Provide the [X, Y] coordinate of the cell's center where the given text is located.  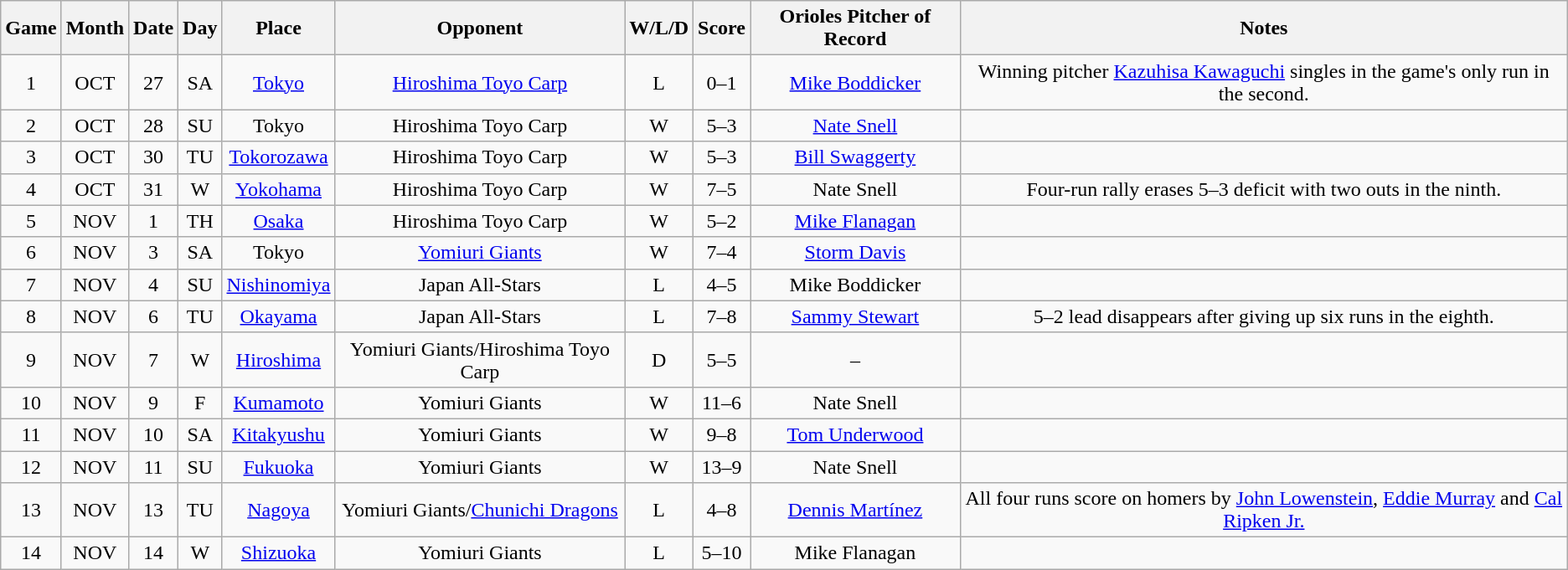
Dennis Martínez [856, 511]
12 [31, 466]
11–6 [722, 403]
2 [31, 126]
28 [154, 126]
Kitakyushu [278, 434]
Notes [1263, 28]
Month [95, 28]
Four-run rally erases 5–3 deficit with two outs in the ninth. [1263, 189]
W/L/D [659, 28]
Bill Swaggerty [856, 157]
Hiroshima [278, 360]
Fukuoka [278, 466]
Okayama [278, 316]
F [200, 403]
Orioles Pitcher of Record [856, 28]
7–5 [722, 189]
5–2 [722, 221]
8 [31, 316]
5 [31, 221]
Place [278, 28]
All four runs score on homers by John Lowenstein, Eddie Murray and Cal Ripken Jr. [1263, 511]
5–10 [722, 553]
Tokorozawa [278, 157]
4–8 [722, 511]
TH [200, 221]
5–5 [722, 360]
Opponent [480, 28]
27 [154, 82]
D [659, 360]
Shizuoka [278, 553]
30 [154, 157]
Score [722, 28]
Nishinomiya [278, 285]
Game [31, 28]
31 [154, 189]
0–1 [722, 82]
Osaka [278, 221]
7–8 [722, 316]
13–9 [722, 466]
9–8 [722, 434]
5–2 lead disappears after giving up six runs in the eighth. [1263, 316]
Storm Davis [856, 253]
4–5 [722, 285]
– [856, 360]
Sammy Stewart [856, 316]
Nagoya [278, 511]
Day [200, 28]
7–4 [722, 253]
Yomiuri Giants/Chunichi Dragons [480, 511]
Yokohama [278, 189]
Yomiuri Giants/Hiroshima Toyo Carp [480, 360]
Winning pitcher Kazuhisa Kawaguchi singles in the game's only run in the second. [1263, 82]
Tom Underwood [856, 434]
Date [154, 28]
Kumamoto [278, 403]
